Capture the cell that displays the provided text and extract its (x, y) central coordinate. 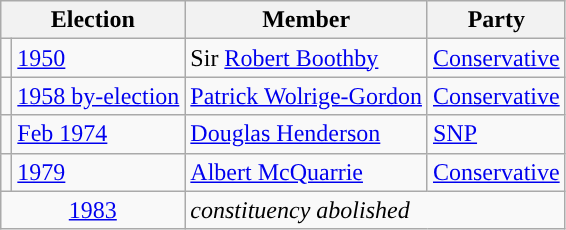
1983 (93, 210)
1950 (98, 58)
Election (93, 20)
Albert McQuarrie (306, 172)
Patrick Wolrige-Gordon (306, 96)
constituency abolished (375, 210)
Douglas Henderson (306, 134)
Feb 1974 (98, 134)
Party (496, 20)
1958 by-election (98, 96)
Sir Robert Boothby (306, 58)
SNP (496, 134)
1979 (98, 172)
Member (306, 20)
